Return (X, Y) of the center of cell containing provided text 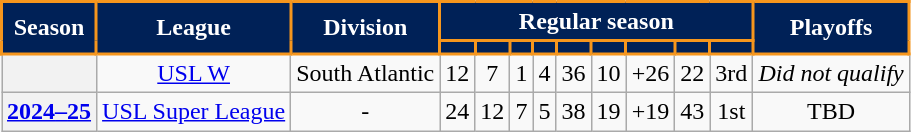
+19 (650, 111)
1st (732, 111)
38 (574, 111)
- (366, 111)
3rd (732, 74)
Did not qualify (831, 74)
22 (692, 74)
2024–25 (50, 111)
43 (692, 111)
Season (50, 28)
Regular season (596, 22)
10 (608, 74)
+26 (650, 74)
USL W (194, 74)
USL Super League (194, 111)
TBD (831, 111)
Playoffs (831, 28)
19 (608, 111)
5 (544, 111)
36 (574, 74)
4 (544, 74)
League (194, 28)
Division (366, 28)
24 (458, 111)
South Atlantic (366, 74)
1 (522, 74)
